Output the [X, Y] coordinate of the center of the cell containing the given text.  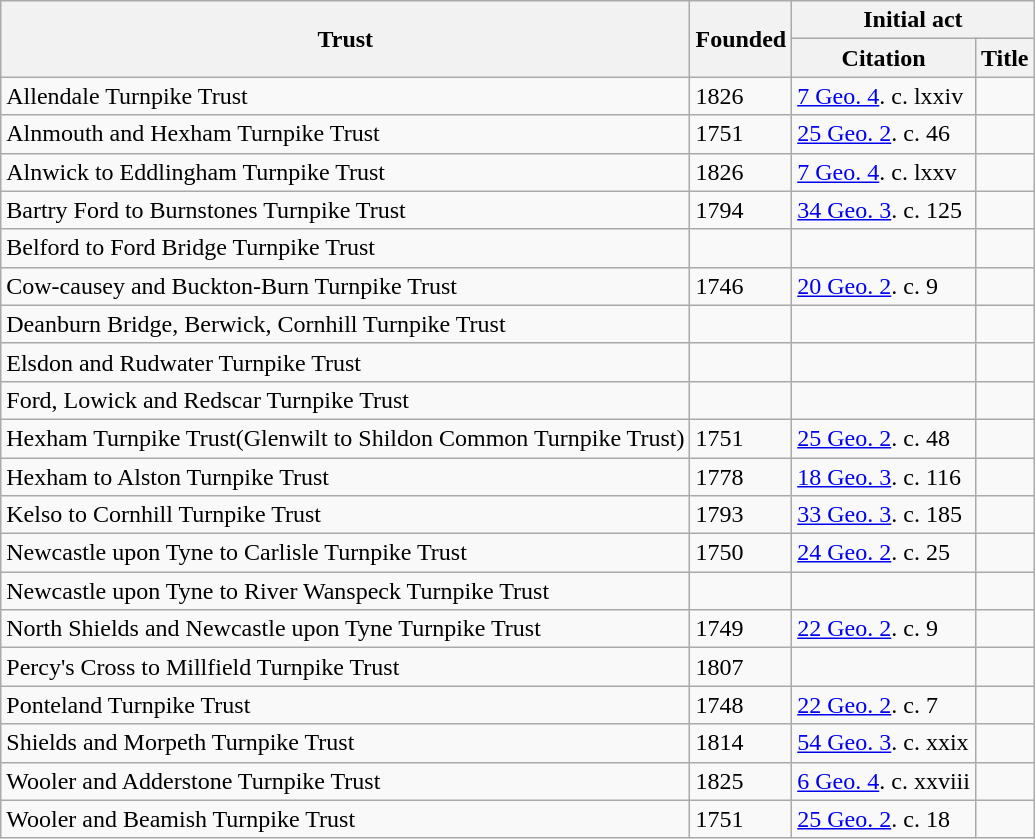
1749 [741, 629]
Wooler and Adderstone Turnpike Trust [346, 781]
Percy's Cross to Millfield Turnpike Trust [346, 667]
34 Geo. 3. c. 125 [884, 210]
Elsdon and Rudwater Turnpike Trust [346, 362]
22 Geo. 2. c. 7 [884, 705]
24 Geo. 2. c. 25 [884, 553]
1750 [741, 553]
Hexham Turnpike Trust(Glenwilt to Shildon Common Turnpike Trust) [346, 438]
North Shields and Newcastle upon Tyne Turnpike Trust [346, 629]
Trust [346, 39]
Citation [884, 58]
Initial act [913, 20]
1825 [741, 781]
Wooler and Beamish Turnpike Trust [346, 819]
1793 [741, 515]
Newcastle upon Tyne to River Wanspeck Turnpike Trust [346, 591]
Kelso to Cornhill Turnpike Trust [346, 515]
Title [1004, 58]
25 Geo. 2. c. 18 [884, 819]
Ford, Lowick and Redscar Turnpike Trust [346, 400]
Shields and Morpeth Turnpike Trust [346, 743]
Founded [741, 39]
Deanburn Bridge, Berwick, Cornhill Turnpike Trust [346, 324]
Cow-causey and Buckton-Burn Turnpike Trust [346, 286]
Hexham to Alston Turnpike Trust [346, 477]
1814 [741, 743]
Ponteland Turnpike Trust [346, 705]
1746 [741, 286]
1807 [741, 667]
Allendale Turnpike Trust [346, 96]
18 Geo. 3. c. 116 [884, 477]
Bartry Ford to Burnstones Turnpike Trust [346, 210]
33 Geo. 3. c. 185 [884, 515]
1794 [741, 210]
25 Geo. 2. c. 46 [884, 134]
7 Geo. 4. c. lxxv [884, 172]
22 Geo. 2. c. 9 [884, 629]
1778 [741, 477]
7 Geo. 4. c. lxxiv [884, 96]
Newcastle upon Tyne to Carlisle Turnpike Trust [346, 553]
54 Geo. 3. c. xxix [884, 743]
Alnwick to Eddlingham Turnpike Trust [346, 172]
Belford to Ford Bridge Turnpike Trust [346, 248]
20 Geo. 2. c. 9 [884, 286]
6 Geo. 4. c. xxviii [884, 781]
Alnmouth and Hexham Turnpike Trust [346, 134]
25 Geo. 2. c. 48 [884, 438]
1748 [741, 705]
